Return [x, y] of the center of cell containing provided text 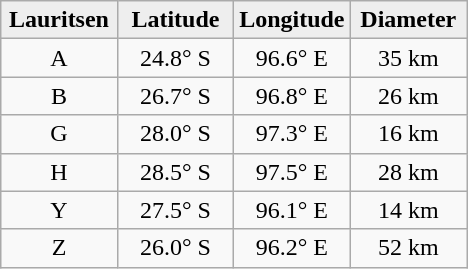
26.0° S [175, 248]
24.8° S [175, 58]
28.0° S [175, 134]
G [59, 134]
Diameter [408, 20]
Lauritsen [59, 20]
26.7° S [175, 96]
26 km [408, 96]
96.8° E [292, 96]
97.3° E [292, 134]
Latitude [175, 20]
96.6° E [292, 58]
96.1° E [292, 210]
H [59, 172]
A [59, 58]
14 km [408, 210]
28 km [408, 172]
27.5° S [175, 210]
Z [59, 248]
96.2° E [292, 248]
B [59, 96]
16 km [408, 134]
35 km [408, 58]
Longitude [292, 20]
28.5° S [175, 172]
97.5° E [292, 172]
52 km [408, 248]
Y [59, 210]
